Detect which cell encompasses the target text, then output its (x, y) center coordinate. 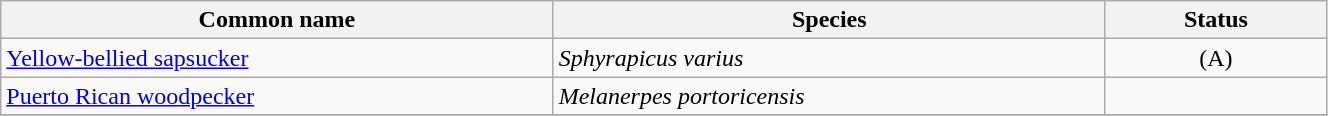
Status (1216, 20)
Common name (277, 20)
Puerto Rican woodpecker (277, 96)
Sphyrapicus varius (829, 58)
Species (829, 20)
Melanerpes portoricensis (829, 96)
Yellow-bellied sapsucker (277, 58)
(A) (1216, 58)
